Extract the (X, Y) coordinate from the center of the cell holding the provided text.  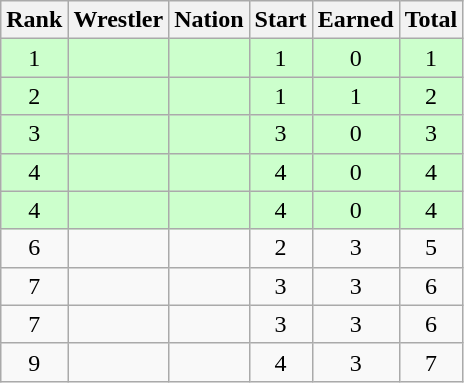
Wrestler (118, 20)
5 (431, 248)
Earned (356, 20)
Start (280, 20)
9 (34, 362)
Rank (34, 20)
Nation (209, 20)
Total (431, 20)
